Determine the (X, Y) coordinate at the center of the cell enclosing the given text.  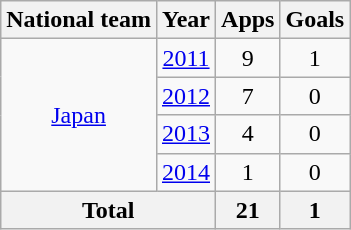
4 (248, 134)
National team (79, 20)
21 (248, 210)
2013 (186, 134)
2014 (186, 172)
2011 (186, 58)
Apps (248, 20)
Japan (79, 115)
Year (186, 20)
9 (248, 58)
7 (248, 96)
Goals (315, 20)
Total (108, 210)
2012 (186, 96)
